Capture the cell that displays the provided text and extract its [x, y] central coordinate. 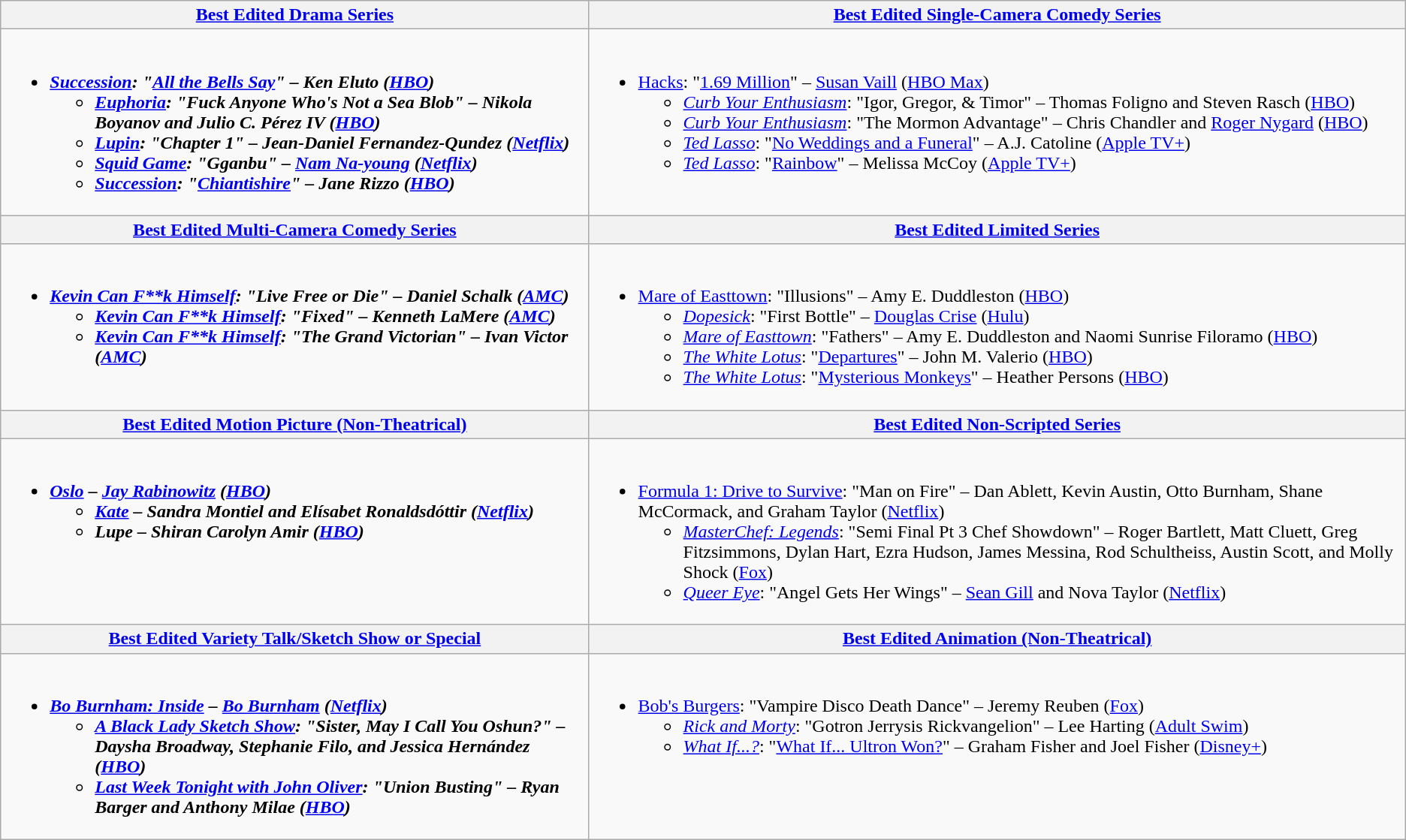
Best Edited Drama Series [294, 15]
Best Edited Motion Picture (Non-Theatrical) [294, 424]
Oslo – Jay Rabinowitz (HBO)Kate – Sandra Montiel and Elísabet Ronaldsdóttir (Netflix)Lupe – Shiran Carolyn Amir (HBO) [294, 531]
Best Edited Non-Scripted Series [997, 424]
Best Edited Single-Camera Comedy Series [997, 15]
Best Edited Animation (Non-Theatrical) [997, 639]
Best Edited Multi-Camera Comedy Series [294, 230]
Best Edited Variety Talk/Sketch Show or Special [294, 639]
Best Edited Limited Series [997, 230]
